Locate the cell with the specified text and output its (x, y) center coordinate. 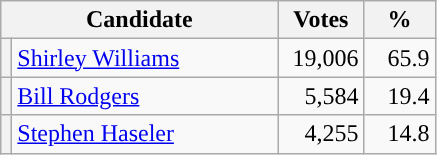
Bill Rodgers (145, 96)
Shirley Williams (145, 58)
4,255 (321, 134)
65.9 (400, 58)
19.4 (400, 96)
5,584 (321, 96)
19,006 (321, 58)
Candidate (140, 20)
Stephen Haseler (145, 134)
% (400, 20)
14.8 (400, 134)
Votes (321, 20)
